Return [x, y] of the center of cell containing provided text 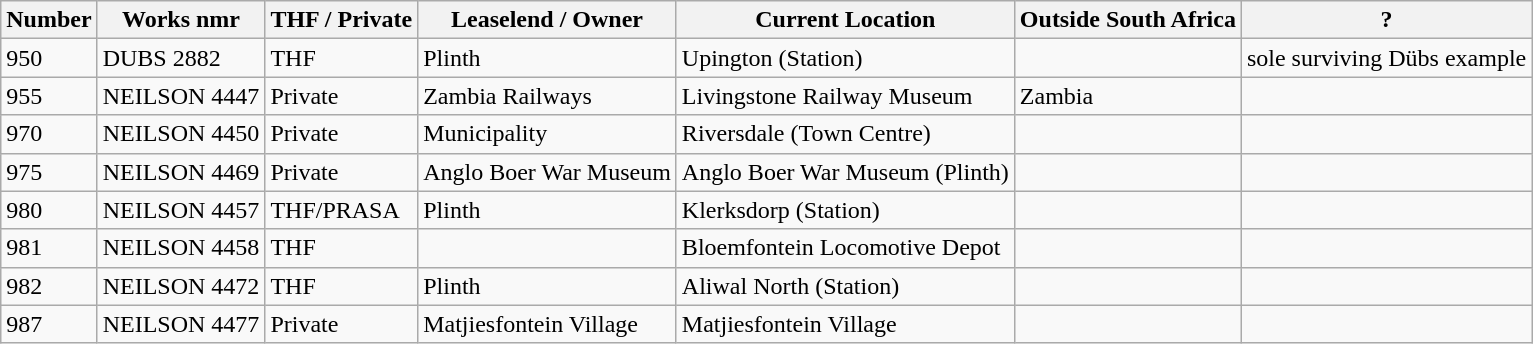
NEILSON 4447 [181, 96]
Zambia Railways [548, 96]
975 [49, 172]
955 [49, 96]
987 [49, 324]
Municipality [548, 134]
NEILSON 4458 [181, 248]
981 [49, 248]
Livingstone Railway Museum [845, 96]
Works nmr [181, 20]
Riversdale (Town Centre) [845, 134]
Zambia [1128, 96]
950 [49, 58]
Upington (Station) [845, 58]
Anglo Boer War Museum (Plinth) [845, 172]
DUBS 2882 [181, 58]
Bloemfontein Locomotive Depot [845, 248]
Leaselend / Owner [548, 20]
Anglo Boer War Museum [548, 172]
NEILSON 4450 [181, 134]
THF/PRASA [342, 210]
Outside South Africa [1128, 20]
Number [49, 20]
sole surviving Dübs example [1386, 58]
982 [49, 286]
980 [49, 210]
970 [49, 134]
NEILSON 4477 [181, 324]
? [1386, 20]
NEILSON 4472 [181, 286]
Current Location [845, 20]
Aliwal North (Station) [845, 286]
NEILSON 4457 [181, 210]
THF / Private [342, 20]
Klerksdorp (Station) [845, 210]
NEILSON 4469 [181, 172]
